Return the [X, Y] coordinate for the center point of the cell that contains the specified text.  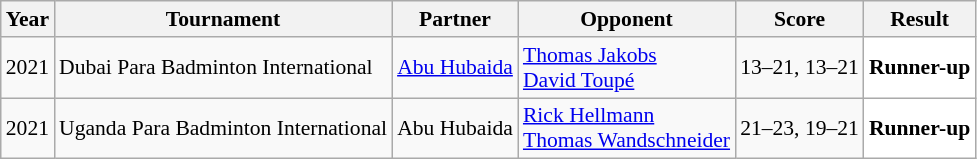
Tournament [223, 19]
Thomas Jakobs David Toupé [626, 68]
Opponent [626, 19]
Dubai Para Badminton International [223, 68]
13–21, 13–21 [800, 68]
Result [920, 19]
Rick Hellmann Thomas Wandschneider [626, 128]
21–23, 19–21 [800, 128]
Uganda Para Badminton International [223, 128]
Partner [455, 19]
Score [800, 19]
Year [28, 19]
